Return the (X, Y) coordinate for the center point of the cell that contains the specified text.  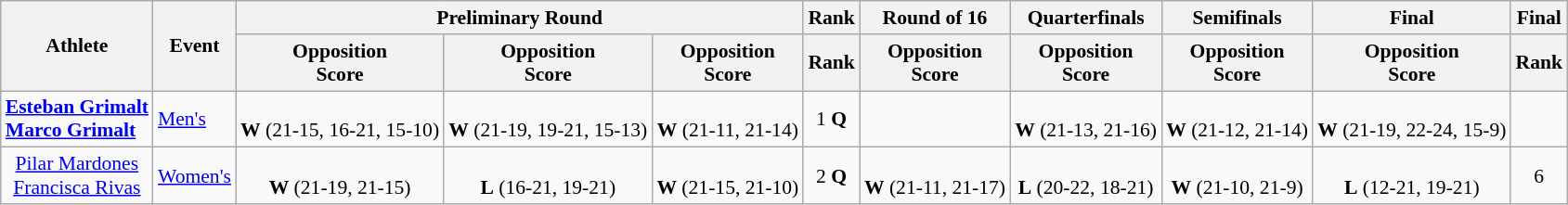
Athlete (77, 46)
W (21-19, 19-21, 15-13) (548, 119)
Round of 16 (935, 18)
Semifinals (1237, 18)
Event (195, 46)
W (21-15, 21-10) (728, 176)
Quarterfinals (1086, 18)
Men's (195, 119)
W (21-15, 16-21, 15-10) (340, 119)
Pilar Mardones Francisca Rivas (77, 176)
W (21-19, 22-24, 15-9) (1411, 119)
W (21-11, 21-17) (935, 176)
6 (1539, 176)
2 Q (832, 176)
W (21-10, 21-9) (1237, 176)
Women's (195, 176)
L (20-22, 18-21) (1086, 176)
Preliminary Round (520, 18)
W (21-12, 21-14) (1237, 119)
1 Q (832, 119)
W (21-19, 21-15) (340, 176)
W (21-11, 21-14) (728, 119)
L (12-21, 19-21) (1411, 176)
W (21-13, 21-16) (1086, 119)
L (16-21, 19-21) (548, 176)
Esteban Grimalt Marco Grimalt (77, 119)
